Locate the cell with the specified text and output its [X, Y] center coordinate. 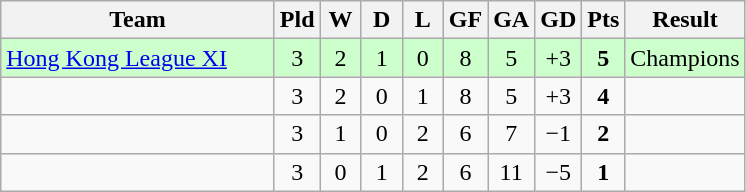
L [422, 20]
GF [465, 20]
Hong Kong League XI [138, 58]
−1 [558, 134]
GA [512, 20]
Champions [685, 58]
Result [685, 20]
W [340, 20]
Pld [297, 20]
GD [558, 20]
Team [138, 20]
−5 [558, 172]
D [382, 20]
7 [512, 134]
11 [512, 172]
Pts [604, 20]
4 [604, 96]
